Return the (x, y) coordinate for the center point of the cell that contains the specified text.  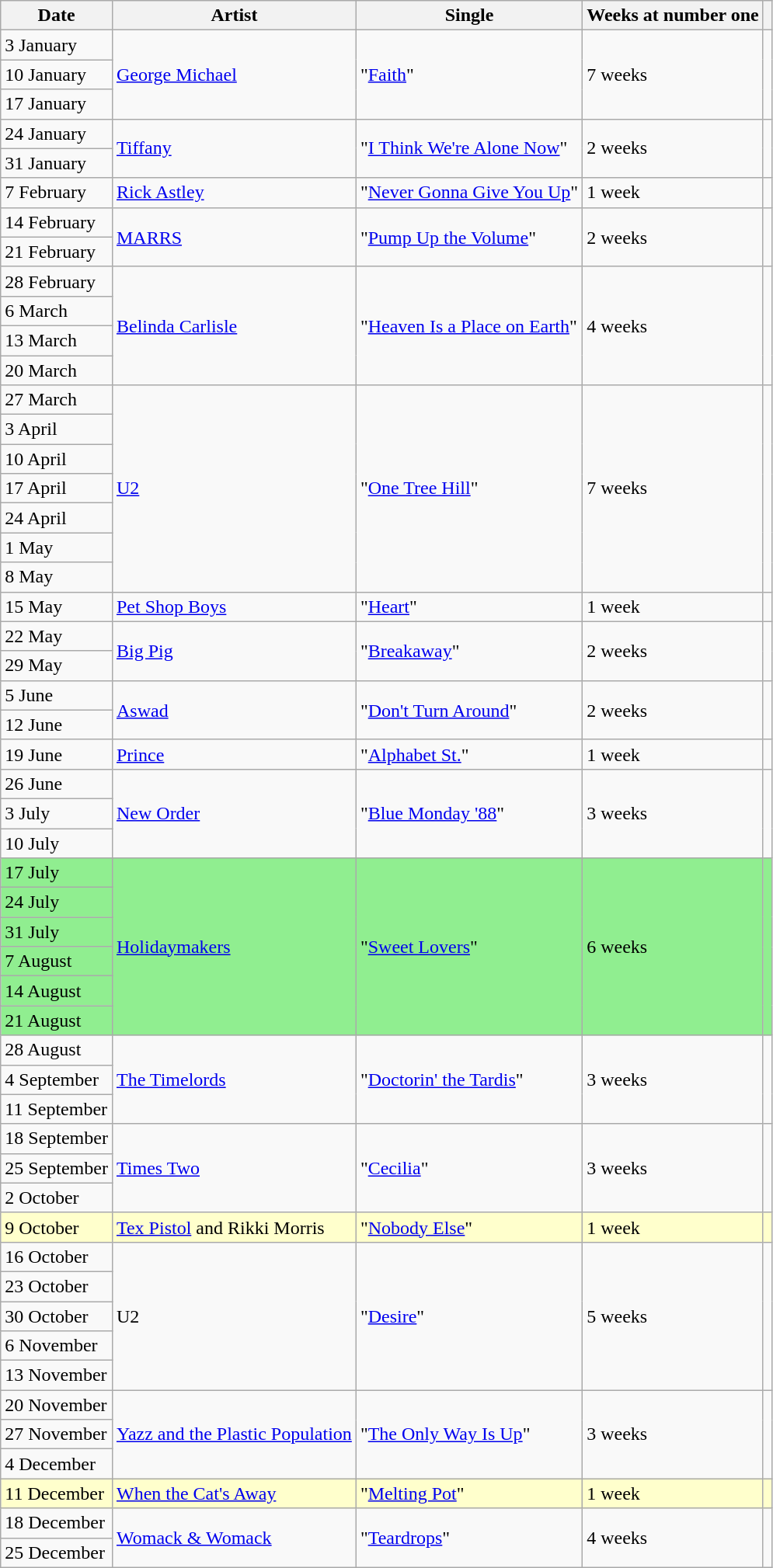
"Never Gonna Give You Up" (469, 193)
Womack & Womack (234, 1538)
6 November (57, 1346)
11 September (57, 1109)
2 October (57, 1198)
"Heart" (469, 607)
19 June (57, 754)
22 May (57, 636)
13 March (57, 340)
MARRS (234, 237)
"One Tree Hill" (469, 488)
Yazz and the Plastic Population (234, 1434)
11 December (57, 1493)
Times Two (234, 1168)
25 December (57, 1552)
12 June (57, 725)
27 March (57, 400)
20 November (57, 1405)
"Doctorin' the Tardis" (469, 1080)
31 January (57, 163)
George Michael (234, 75)
"Melting Pot" (469, 1493)
New Order (234, 813)
"Cecilia" (469, 1168)
Prince (234, 754)
4 December (57, 1464)
10 January (57, 75)
25 September (57, 1168)
28 August (57, 1050)
16 October (57, 1257)
30 October (57, 1316)
5 weeks (673, 1316)
"Sweet Lovers" (469, 947)
23 October (57, 1286)
27 November (57, 1434)
14 February (57, 222)
"Nobody Else" (469, 1227)
14 August (57, 991)
13 November (57, 1375)
6 weeks (673, 947)
Rick Astley (234, 193)
Single (469, 16)
When the Cat's Away (234, 1493)
4 September (57, 1080)
Artist (234, 16)
Aswad (234, 710)
28 February (57, 281)
"Heaven Is a Place on Earth" (469, 325)
"Don't Turn Around" (469, 710)
3 January (57, 45)
3 April (57, 429)
3 July (57, 813)
24 April (57, 518)
"I Think We're Alone Now" (469, 148)
Belinda Carlisle (234, 325)
18 September (57, 1139)
10 July (57, 843)
7 February (57, 193)
"The Only Way Is Up" (469, 1434)
15 May (57, 607)
24 January (57, 134)
6 March (57, 311)
5 June (57, 695)
Big Pig (234, 651)
The Timelords (234, 1080)
"Alphabet St." (469, 754)
"Breakaway" (469, 651)
"Desire" (469, 1316)
"Blue Monday '88" (469, 813)
Pet Shop Boys (234, 607)
Tex Pistol and Rikki Morris (234, 1227)
Holidaymakers (234, 947)
10 April (57, 459)
8 May (57, 577)
Tiffany (234, 148)
Date (57, 16)
Weeks at number one (673, 16)
"Teardrops" (469, 1538)
21 August (57, 1020)
31 July (57, 932)
"Pump Up the Volume" (469, 237)
9 October (57, 1227)
7 August (57, 961)
29 May (57, 666)
17 January (57, 104)
21 February (57, 252)
17 April (57, 488)
17 July (57, 873)
20 March (57, 370)
"Faith" (469, 75)
24 July (57, 902)
18 December (57, 1523)
1 May (57, 548)
26 June (57, 784)
